Locate the cell with the specified text and output its [x, y] center coordinate. 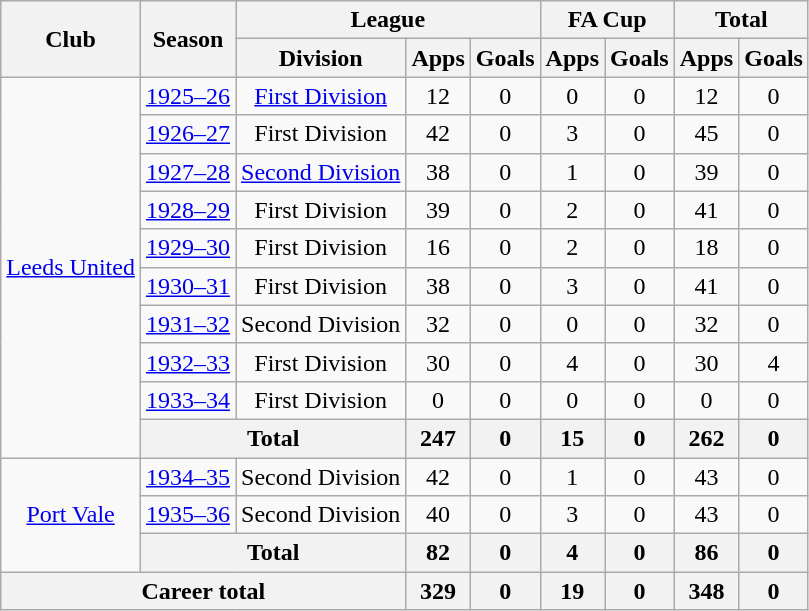
1926–27 [188, 134]
15 [572, 438]
FA Cup [607, 20]
Career total [204, 591]
1932–33 [188, 362]
Division [321, 58]
1928–29 [188, 210]
82 [438, 553]
League [388, 20]
Leeds United [71, 268]
86 [706, 553]
Season [188, 39]
Club [71, 39]
329 [438, 591]
1925–26 [188, 96]
1930–31 [188, 286]
1935–36 [188, 515]
45 [706, 134]
262 [706, 438]
1933–34 [188, 400]
40 [438, 515]
247 [438, 438]
1931–32 [188, 324]
1927–28 [188, 172]
348 [706, 591]
1929–30 [188, 248]
1934–35 [188, 477]
Port Vale [71, 515]
16 [438, 248]
19 [572, 591]
18 [706, 248]
